Scan for the cell matching the given text and deliver its [X, Y] coordinate at center. 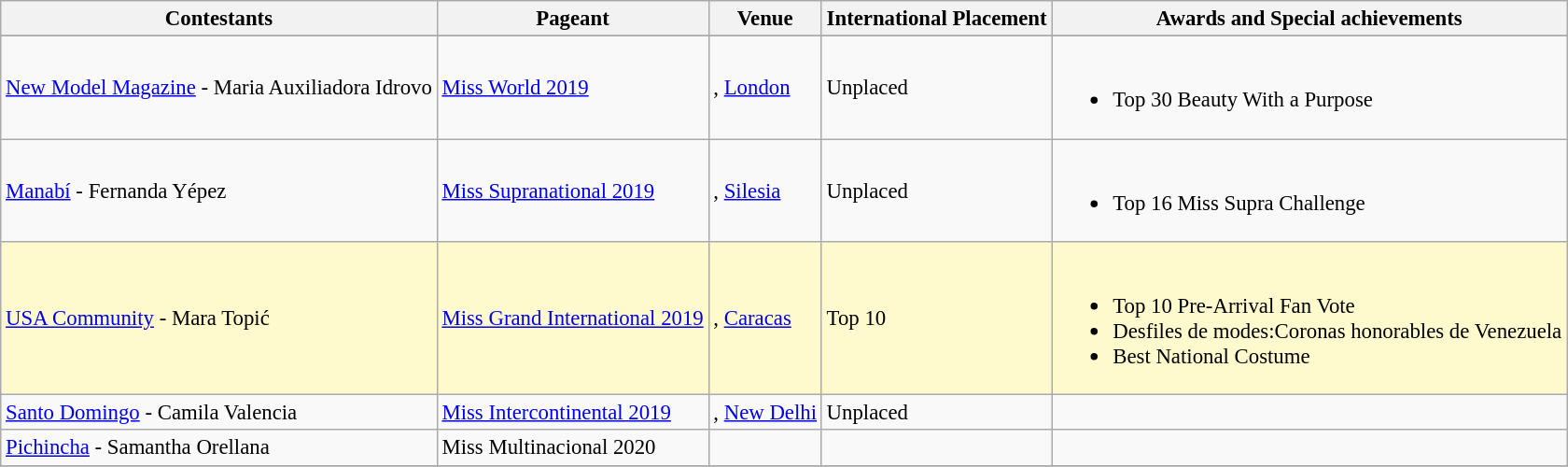
, Silesia [765, 191]
Top 10 Pre-Arrival Fan VoteDesfiles de modes:Coronas honorables de VenezuelaBest National Costume [1309, 318]
International Placement [937, 19]
Miss Multinacional 2020 [573, 448]
Contestants [218, 19]
, Caracas [765, 318]
Pageant [573, 19]
Manabí - Fernanda Yépez [218, 191]
Santo Domingo - Camila Valencia [218, 413]
, New Delhi [765, 413]
Miss Intercontinental 2019 [573, 413]
Venue [765, 19]
Top 10 [937, 318]
Top 16 Miss Supra Challenge [1309, 191]
Miss World 2019 [573, 88]
, London [765, 88]
New Model Magazine - Maria Auxiliadora Idrovo [218, 88]
Miss Grand International 2019 [573, 318]
Pichincha - Samantha Orellana [218, 448]
Top 30 Beauty With a Purpose [1309, 88]
Awards and Special achievements [1309, 19]
USA Community - Mara Topić [218, 318]
Miss Supranational 2019 [573, 191]
